For the text-containing cell, return its midpoint in (X, Y) coordinate format. 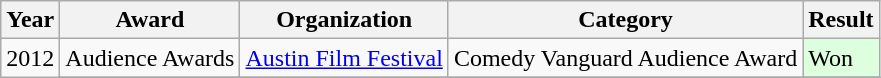
Category (625, 20)
Award (150, 20)
Year (30, 20)
Result (841, 20)
Organization (344, 20)
Audience Awards (150, 58)
Austin Film Festival (344, 58)
Comedy Vanguard Audience Award (625, 58)
2012 (30, 58)
Won (841, 58)
